Extract the (x, y) coordinate from the center of the cell holding the provided text.  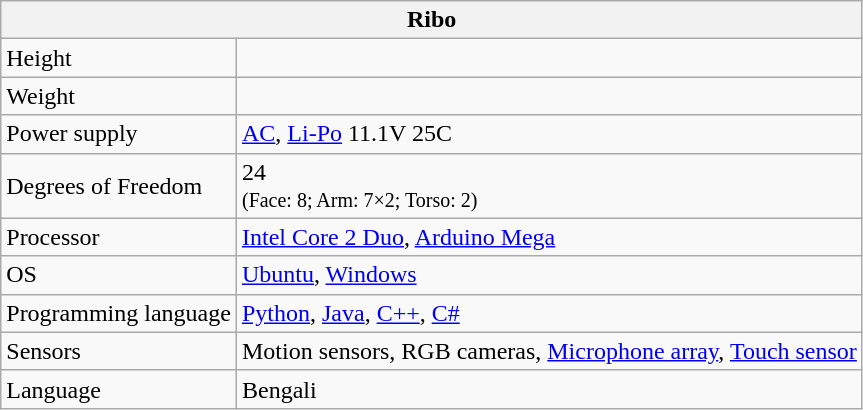
Sensors (119, 351)
Programming language (119, 313)
Processor (119, 237)
Motion sensors, RGB cameras, Microphone array, Touch sensor (549, 351)
24(Face: 8; Arm: 7×2; Torso: 2) (549, 186)
Degrees of Freedom (119, 186)
Language (119, 389)
AC, Li-Po 11.1V 25C (549, 134)
OS (119, 275)
Ubuntu, Windows (549, 275)
Power supply (119, 134)
Height (119, 58)
Python, Java, C++, C# (549, 313)
Ribo (432, 20)
Bengali (549, 389)
Intel Core 2 Duo, Arduino Mega (549, 237)
Weight (119, 96)
